Locate the cell with the specified text and output its (x, y) center coordinate. 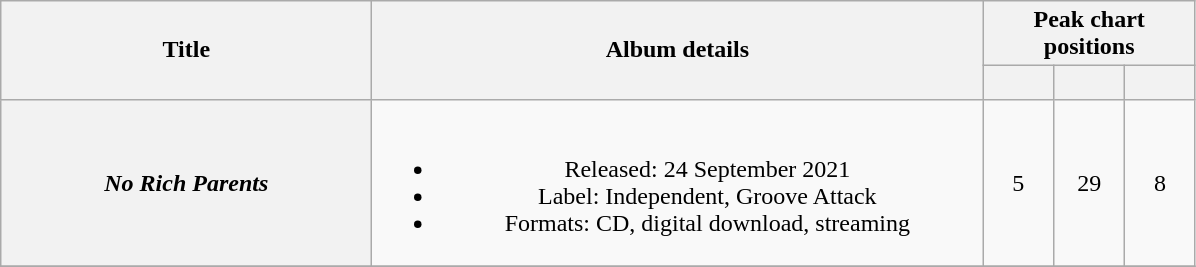
Album details (678, 50)
5 (1018, 182)
29 (1090, 182)
Released: 24 September 2021Label: Independent, Groove AttackFormats: CD, digital download, streaming (678, 182)
8 (1160, 182)
No Rich Parents (186, 182)
Title (186, 50)
Peak chart positions (1090, 34)
